Locate the cell with the specified text and output its [x, y] center coordinate. 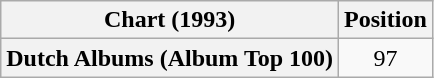
Dutch Albums (Album Top 100) [170, 58]
Position [386, 20]
Chart (1993) [170, 20]
97 [386, 58]
